Identify which cell holds the provided text, then report its (x, y) central coordinate. 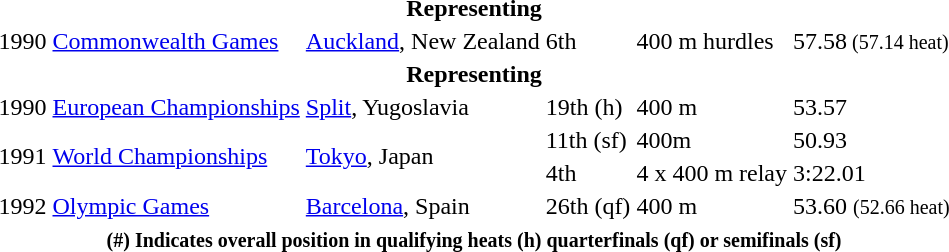
Auckland, New Zealand (422, 41)
19th (h) (588, 107)
Barcelona, Spain (422, 206)
Olympic Games (176, 206)
Split, Yugoslavia (422, 107)
4 x 400 m relay (712, 173)
4th (588, 173)
400 m hurdles (712, 41)
Commonwealth Games (176, 41)
11th (sf) (588, 140)
European Championships (176, 107)
400m (712, 140)
Tokyo, Japan (422, 156)
6th (588, 41)
26th (qf) (588, 206)
World Championships (176, 156)
